Output the (X, Y) coordinate of the center of the cell containing the given text.  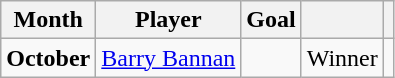
Player (168, 20)
Month (48, 20)
Winner (342, 58)
Barry Bannan (168, 58)
Goal (271, 20)
October (48, 58)
